Provide the [X, Y] coordinate of the cell's center where the given text is located.  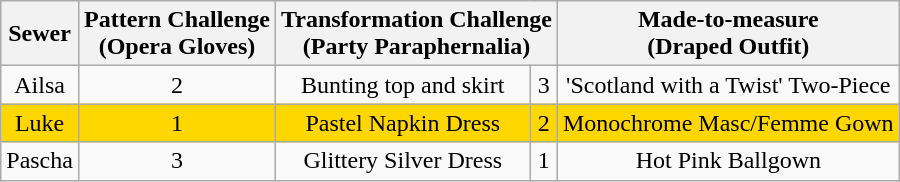
Glittery Silver Dress [404, 161]
Pascha [40, 161]
Transformation Challenge(Party Paraphernalia) [417, 34]
Hot Pink Ballgown [728, 161]
Made-to-measure(Draped Outfit) [728, 34]
Luke [40, 123]
Sewer [40, 34]
Pastel Napkin Dress [404, 123]
Bunting top and skirt [404, 85]
'Scotland with a Twist' Two-Piece [728, 85]
Monochrome Masc/Femme Gown [728, 123]
Pattern Challenge(Opera Gloves) [176, 34]
Ailsa [40, 85]
